Provide the [X, Y] coordinate of the cell's center where the given text is located.  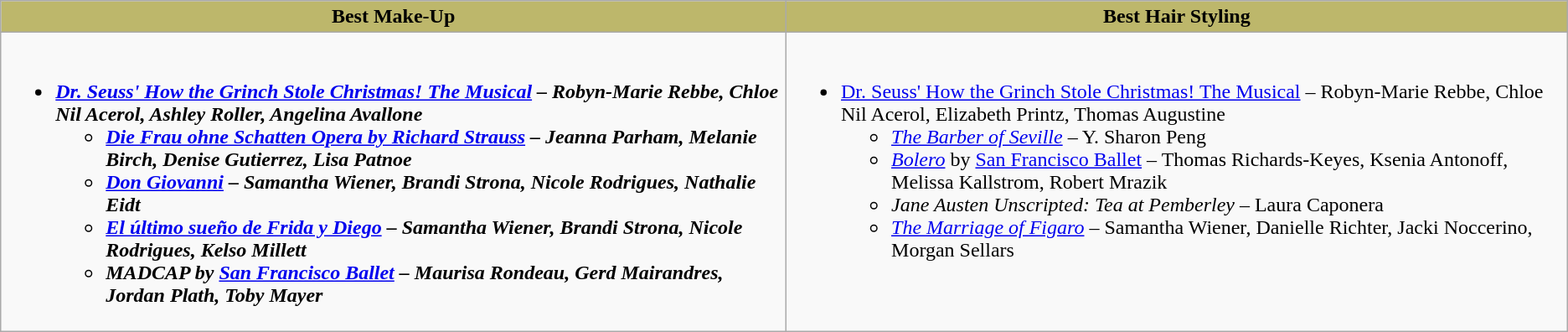
Best Hair Styling [1178, 17]
Best Make-Up [394, 17]
